Pinpoint the cell where the given text exists, returning its (x, y) midpoint coordinate. 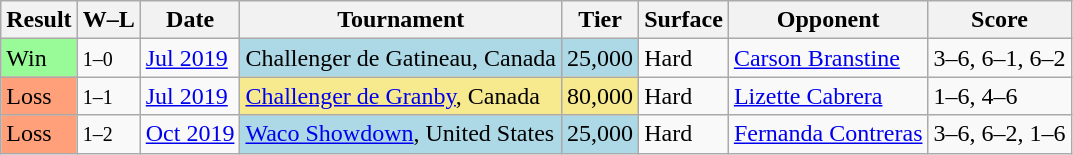
Result (39, 20)
Score (1000, 20)
Surface (684, 20)
Waco Showdown, United States (401, 134)
W–L (108, 20)
Tournament (401, 20)
1–2 (108, 134)
Challenger de Granby, Canada (401, 96)
1–0 (108, 58)
Win (39, 58)
Date (190, 20)
3–6, 6–2, 1–6 (1000, 134)
Challenger de Gatineau, Canada (401, 58)
1–1 (108, 96)
Carson Branstine (828, 58)
3–6, 6–1, 6–2 (1000, 58)
Fernanda Contreras (828, 134)
Lizette Cabrera (828, 96)
Oct 2019 (190, 134)
Tier (600, 20)
80,000 (600, 96)
Opponent (828, 20)
1–6, 4–6 (1000, 96)
